Determine the (X, Y) coordinate at the center of the cell enclosing the given text.  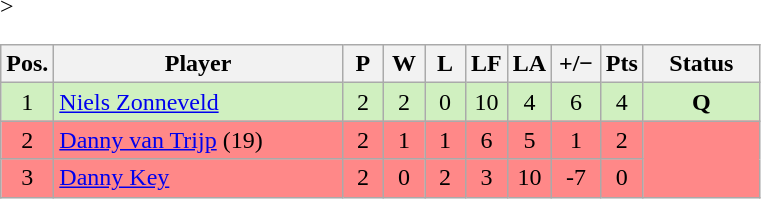
Status (701, 64)
Q (701, 102)
+/− (576, 64)
Pts (622, 64)
W (404, 64)
5 (529, 140)
LA (529, 64)
Danny van Trijp (19) (198, 140)
-7 (576, 178)
Danny Key (198, 178)
L (444, 64)
Player (198, 64)
Pos. (28, 64)
P (362, 64)
Niels Zonneveld (198, 102)
LF (487, 64)
